Search for the cell housing the specified text and yield its [X, Y] center coordinate. 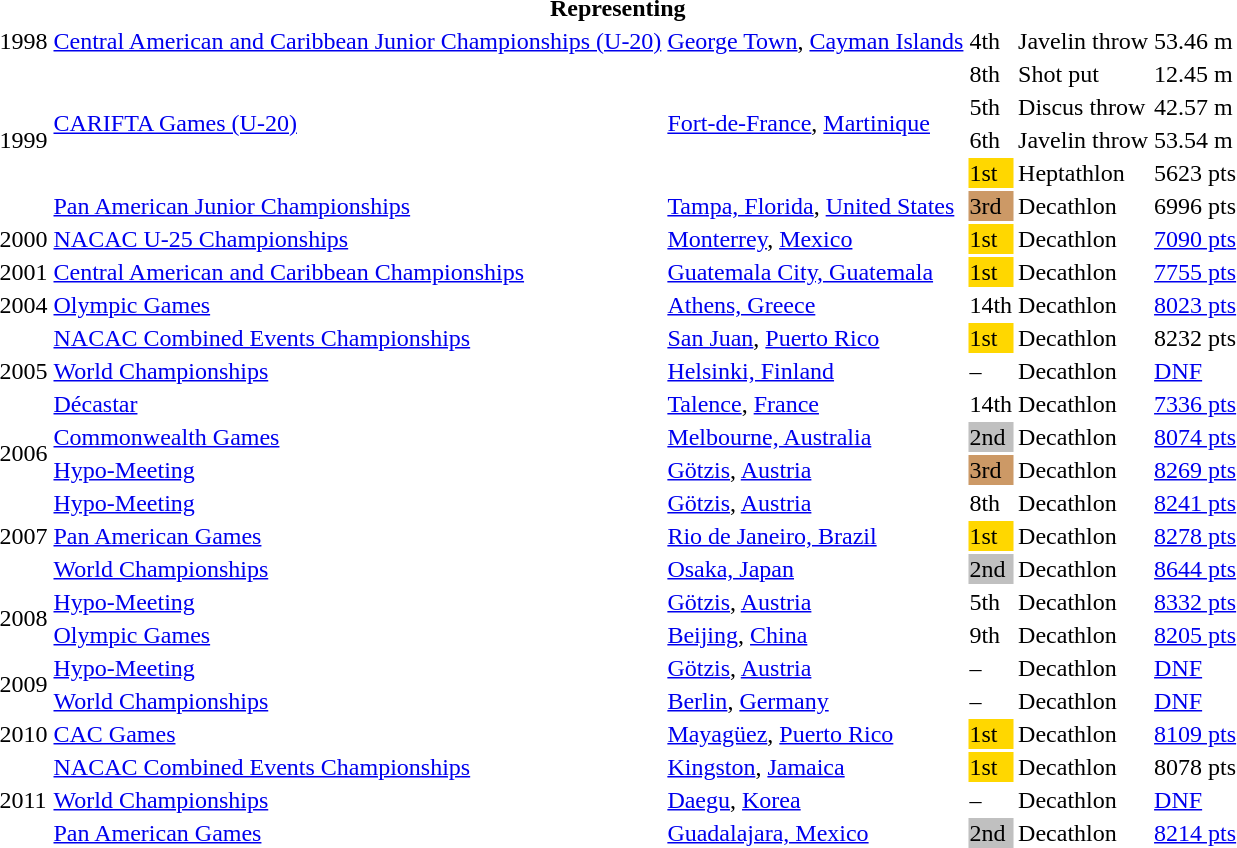
Daegu, Korea [816, 800]
Rio de Janeiro, Brazil [816, 536]
Décastar [358, 404]
Tampa, Florida, United States [816, 206]
Discus throw [1084, 107]
9th [991, 635]
Melbourne, Australia [816, 437]
4th [991, 41]
Heptathlon [1084, 173]
Osaka, Japan [816, 569]
Central American and Caribbean Junior Championships (U-20) [358, 41]
Shot put [1084, 74]
Guadalajara, Mexico [816, 833]
Talence, France [816, 404]
Commonwealth Games [358, 437]
Athens, Greece [816, 305]
6th [991, 140]
Fort-de-France, Martinique [816, 124]
San Juan, Puerto Rico [816, 338]
Mayagüez, Puerto Rico [816, 734]
CAC Games [358, 734]
George Town, Cayman Islands [816, 41]
Guatemala City, Guatemala [816, 272]
Beijing, China [816, 635]
Helsinki, Finland [816, 371]
Berlin, Germany [816, 701]
NACAC U-25 Championships [358, 239]
Pan American Junior Championships [358, 206]
Central American and Caribbean Championships [358, 272]
Kingston, Jamaica [816, 767]
Monterrey, Mexico [816, 239]
CARIFTA Games (U-20) [358, 124]
